Return the [X, Y] coordinate for the center point of the cell that contains the specified text.  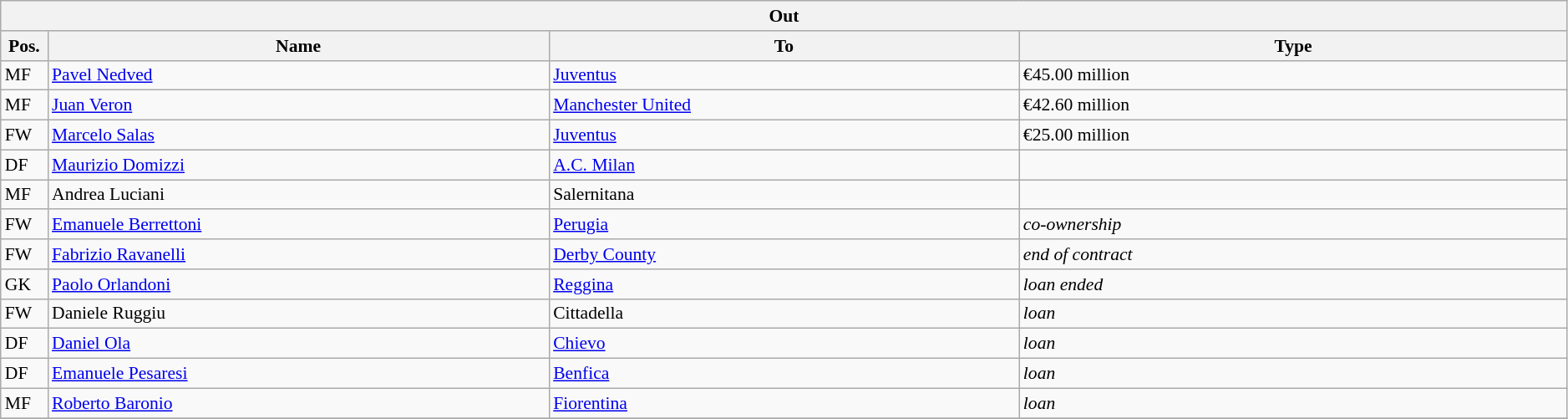
Emanuele Pesaresi [298, 374]
Chievo [784, 344]
Reggina [784, 284]
A.C. Milan [784, 165]
Emanuele Berrettoni [298, 225]
Juan Veron [298, 105]
Perugia [784, 225]
€45.00 million [1293, 75]
Name [298, 46]
Daniele Ruggiu [298, 314]
Type [1293, 46]
Daniel Ola [298, 344]
To [784, 46]
Cittadella [784, 314]
Pos. [24, 46]
€42.60 million [1293, 105]
Fabrizio Ravanelli [298, 254]
Maurizio Domizzi [298, 165]
GK [24, 284]
Out [784, 16]
loan ended [1293, 284]
Pavel Nedved [298, 75]
Fiorentina [784, 403]
Roberto Baronio [298, 403]
co-ownership [1293, 225]
Salernitana [784, 195]
Derby County [784, 254]
Manchester United [784, 105]
Andrea Luciani [298, 195]
Benfica [784, 374]
€25.00 million [1293, 135]
Marcelo Salas [298, 135]
end of contract [1293, 254]
Paolo Orlandoni [298, 284]
